Return the [X, Y] coordinate for the center point of the cell that contains the specified text.  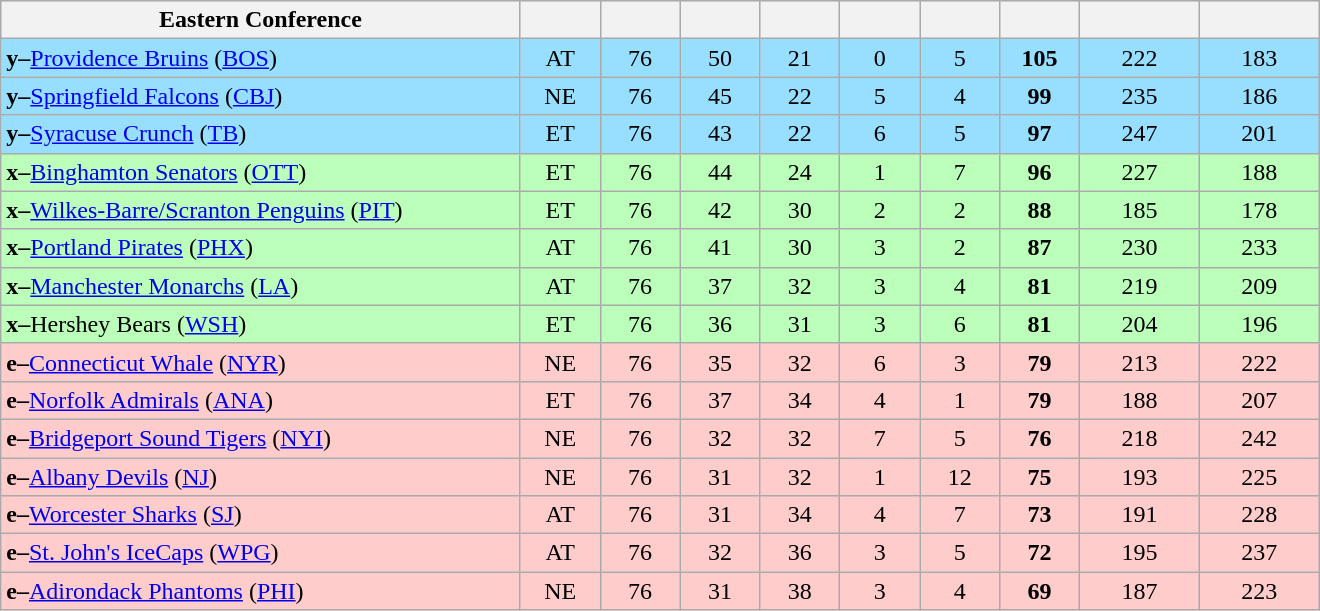
y–Springfield Falcons (CBJ) [260, 96]
230 [1139, 248]
191 [1139, 515]
35 [720, 362]
204 [1139, 324]
12 [960, 477]
233 [1259, 248]
195 [1139, 553]
x–Wilkes-Barre/Scranton Penguins (PIT) [260, 210]
e–Worcester Sharks (SJ) [260, 515]
69 [1040, 591]
e–Albany Devils (NJ) [260, 477]
227 [1139, 172]
e–St. John's IceCaps (WPG) [260, 553]
45 [720, 96]
247 [1139, 134]
43 [720, 134]
Eastern Conference [260, 20]
75 [1040, 477]
0 [880, 58]
187 [1139, 591]
96 [1040, 172]
186 [1259, 96]
196 [1259, 324]
235 [1139, 96]
99 [1040, 96]
209 [1259, 286]
21 [800, 58]
97 [1040, 134]
e–Bridgeport Sound Tigers (NYI) [260, 438]
50 [720, 58]
242 [1259, 438]
y–Syracuse Crunch (TB) [260, 134]
y–Providence Bruins (BOS) [260, 58]
237 [1259, 553]
218 [1139, 438]
24 [800, 172]
e–Connecticut Whale (NYR) [260, 362]
42 [720, 210]
213 [1139, 362]
x–Hershey Bears (WSH) [260, 324]
178 [1259, 210]
x–Manchester Monarchs (LA) [260, 286]
44 [720, 172]
88 [1040, 210]
38 [800, 591]
207 [1259, 400]
e–Adirondack Phantoms (PHI) [260, 591]
183 [1259, 58]
228 [1259, 515]
x–Binghamton Senators (OTT) [260, 172]
105 [1040, 58]
193 [1139, 477]
219 [1139, 286]
185 [1139, 210]
41 [720, 248]
e–Norfolk Admirals (ANA) [260, 400]
225 [1259, 477]
223 [1259, 591]
201 [1259, 134]
73 [1040, 515]
x–Portland Pirates (PHX) [260, 248]
87 [1040, 248]
72 [1040, 553]
